Return [X, Y] of the center of cell containing provided text 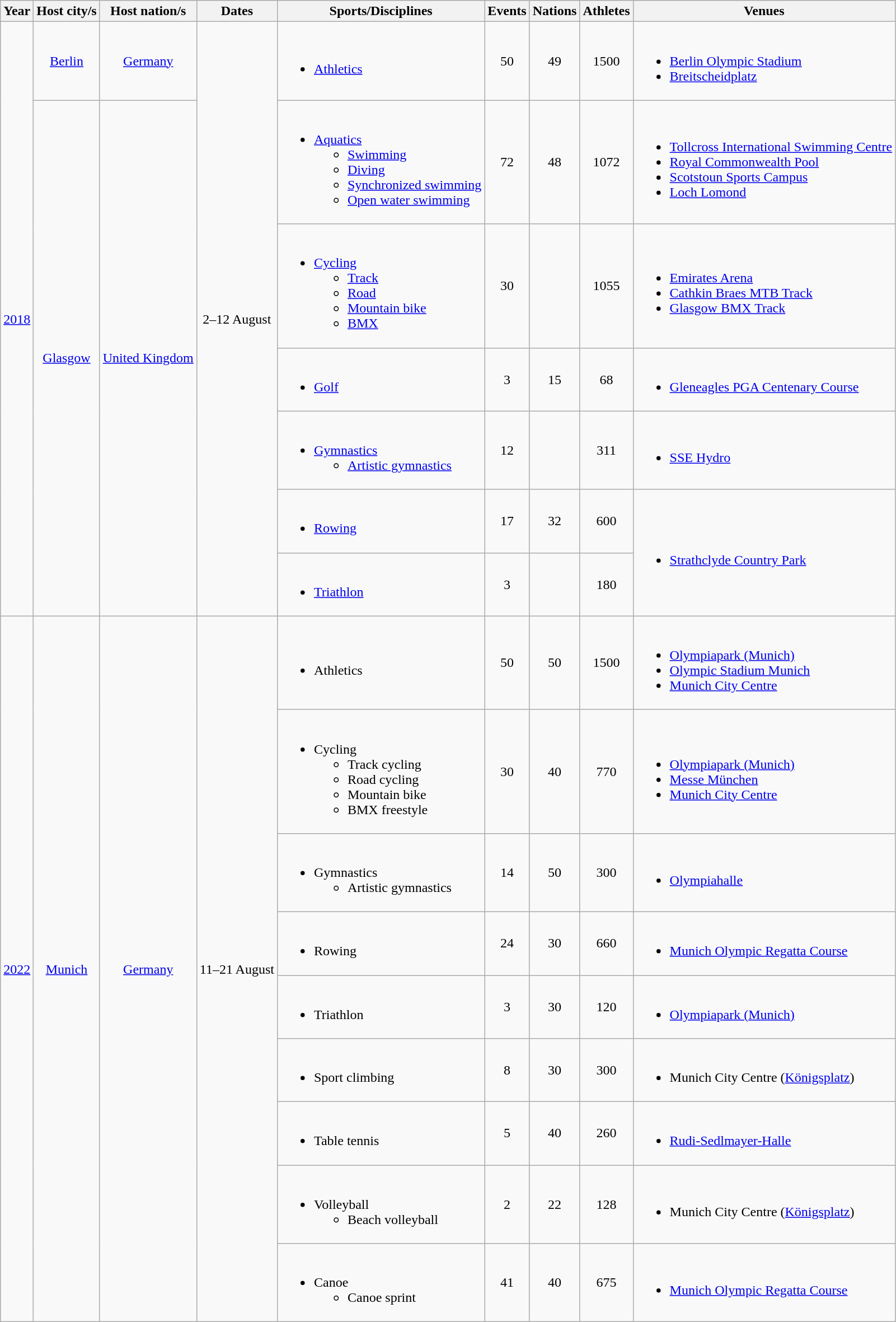
CyclingTrack cyclingRoad cyclingMountain bikeBMX freestyle [381, 772]
Host city/s [67, 11]
311 [607, 450]
675 [607, 1283]
1072 [607, 162]
770 [607, 772]
Year [17, 11]
CanoeCanoe sprint [381, 1283]
Athletes [607, 11]
2018 [17, 319]
180 [607, 585]
660 [607, 943]
15 [555, 380]
Strathclyde Country Park [764, 553]
Gleneagles PGA Centenary Course [764, 380]
49 [555, 61]
5 [507, 1133]
Emirates ArenaCathkin Braes MTB TrackGlasgow BMX Track [764, 286]
CyclingTrackRoadMountain bikeBMX [381, 286]
Table tennis [381, 1133]
Olympiapark (Munich)Olympic Stadium MunichMunich City Centre [764, 663]
Host nation/s [148, 11]
Venues [764, 11]
Munich [67, 969]
2–12 August [237, 319]
Olympiapark (Munich) [764, 1007]
Golf [381, 380]
Olympiapark (Munich)Messe MünchenMunich City Centre [764, 772]
Dates [237, 11]
Berlin Olympic StadiumBreitscheidplatz [764, 61]
120 [607, 1007]
8 [507, 1071]
41 [507, 1283]
600 [607, 521]
48 [555, 162]
Olympiahalle [764, 872]
128 [607, 1204]
VolleyballBeach volleyball [381, 1204]
11–21 August [237, 969]
AquaticsSwimmingDivingSynchronized swimmingOpen water swimming [381, 162]
24 [507, 943]
Events [507, 11]
2022 [17, 969]
Rudi-Sedlmayer-Halle [764, 1133]
Nations [555, 11]
72 [507, 162]
14 [507, 872]
12 [507, 450]
32 [555, 521]
Sport climbing [381, 1071]
2 [507, 1204]
260 [607, 1133]
Tollcross International Swimming CentreRoyal Commonwealth PoolScotstoun Sports CampusLoch Lomond [764, 162]
Berlin [67, 61]
17 [507, 521]
22 [555, 1204]
United Kingdom [148, 358]
1055 [607, 286]
Sports/Disciplines [381, 11]
SSE Hydro [764, 450]
Glasgow [67, 358]
68 [607, 380]
